Detect which cell encompasses the target text, then output its (X, Y) center coordinate. 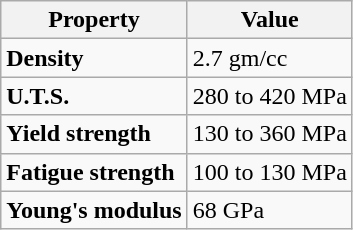
280 to 420 MPa (270, 96)
100 to 130 MPa (270, 172)
Density (94, 58)
Fatigue strength (94, 172)
Value (270, 20)
68 GPa (270, 210)
U.T.S. (94, 96)
Young's modulus (94, 210)
130 to 360 MPa (270, 134)
2.7 gm/cc (270, 58)
Property (94, 20)
Yield strength (94, 134)
